From the cell containing the given text, extract its center point as [x, y] coordinate. 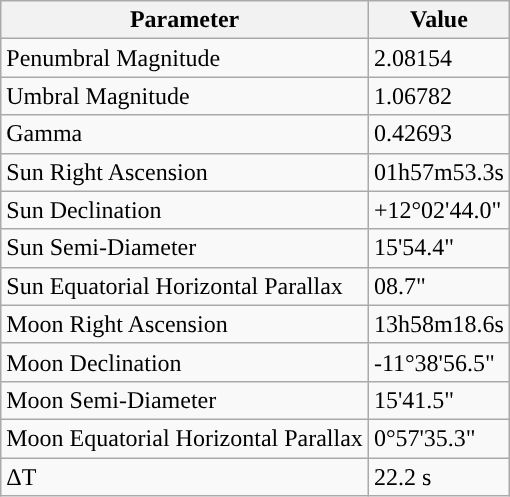
Gamma [185, 134]
Moon Equatorial Horizontal Parallax [185, 438]
Value [438, 20]
15'54.4" [438, 248]
08.7" [438, 286]
01h57m53.3s [438, 172]
Moon Declination [185, 362]
Sun Right Ascension [185, 172]
-11°38'56.5" [438, 362]
2.08154 [438, 58]
Sun Semi-Diameter [185, 248]
15'41.5" [438, 400]
0.42693 [438, 134]
Parameter [185, 20]
Penumbral Magnitude [185, 58]
13h58m18.6s [438, 324]
Sun Declination [185, 210]
22.2 s [438, 477]
Moon Semi-Diameter [185, 400]
+12°02'44.0" [438, 210]
Moon Right Ascension [185, 324]
0°57'35.3" [438, 438]
ΔT [185, 477]
Umbral Magnitude [185, 96]
Sun Equatorial Horizontal Parallax [185, 286]
1.06782 [438, 96]
